Provide the [X, Y] coordinate of the cell's center where the given text is located.  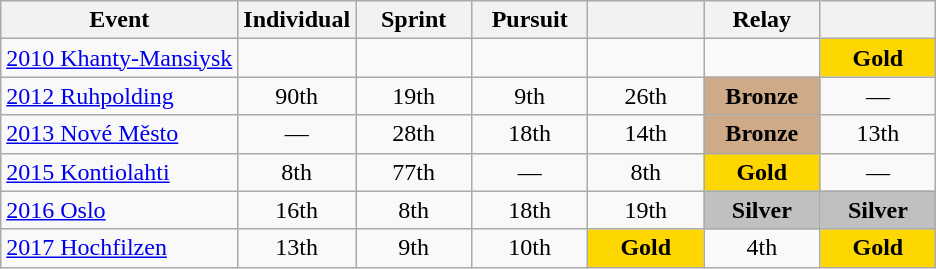
2013 Nové Město [120, 134]
10th [530, 248]
26th [646, 96]
2012 Ruhpolding [120, 96]
2015 Kontiolahti [120, 172]
2016 Oslo [120, 210]
Individual [297, 20]
90th [297, 96]
16th [297, 210]
4th [762, 248]
Event [120, 20]
Sprint [414, 20]
28th [414, 134]
Relay [762, 20]
2010 Khanty-Mansiysk [120, 58]
2017 Hochfilzen [120, 248]
Pursuit [530, 20]
14th [646, 134]
77th [414, 172]
